Pinpoint the cell where the given text exists, returning its [X, Y] midpoint coordinate. 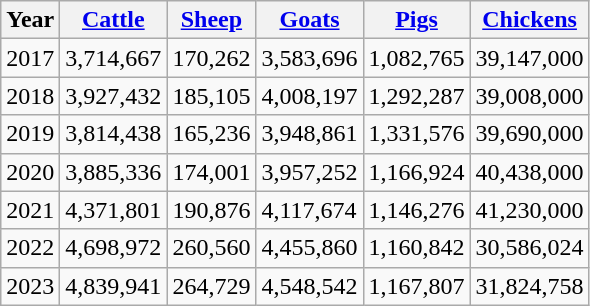
174,001 [212, 172]
3,927,432 [114, 96]
39,008,000 [530, 96]
3,714,667 [114, 58]
1,082,765 [416, 58]
40,438,000 [530, 172]
Chickens [530, 20]
3,957,252 [310, 172]
185,105 [212, 96]
2021 [30, 210]
1,166,924 [416, 172]
Cattle [114, 20]
41,230,000 [530, 210]
4,371,801 [114, 210]
264,729 [212, 286]
31,824,758 [530, 286]
165,236 [212, 134]
4,008,197 [310, 96]
Year [30, 20]
Sheep [212, 20]
39,147,000 [530, 58]
4,698,972 [114, 248]
Pigs [416, 20]
30,586,024 [530, 248]
4,839,941 [114, 286]
170,262 [212, 58]
4,117,674 [310, 210]
3,948,861 [310, 134]
Goats [310, 20]
2018 [30, 96]
2017 [30, 58]
1,331,576 [416, 134]
1,167,807 [416, 286]
2022 [30, 248]
1,292,287 [416, 96]
1,146,276 [416, 210]
2020 [30, 172]
260,560 [212, 248]
190,876 [212, 210]
4,455,860 [310, 248]
39,690,000 [530, 134]
3,583,696 [310, 58]
1,160,842 [416, 248]
2023 [30, 286]
2019 [30, 134]
3,885,336 [114, 172]
3,814,438 [114, 134]
4,548,542 [310, 286]
